Detect which cell encompasses the target text, then output its (X, Y) center coordinate. 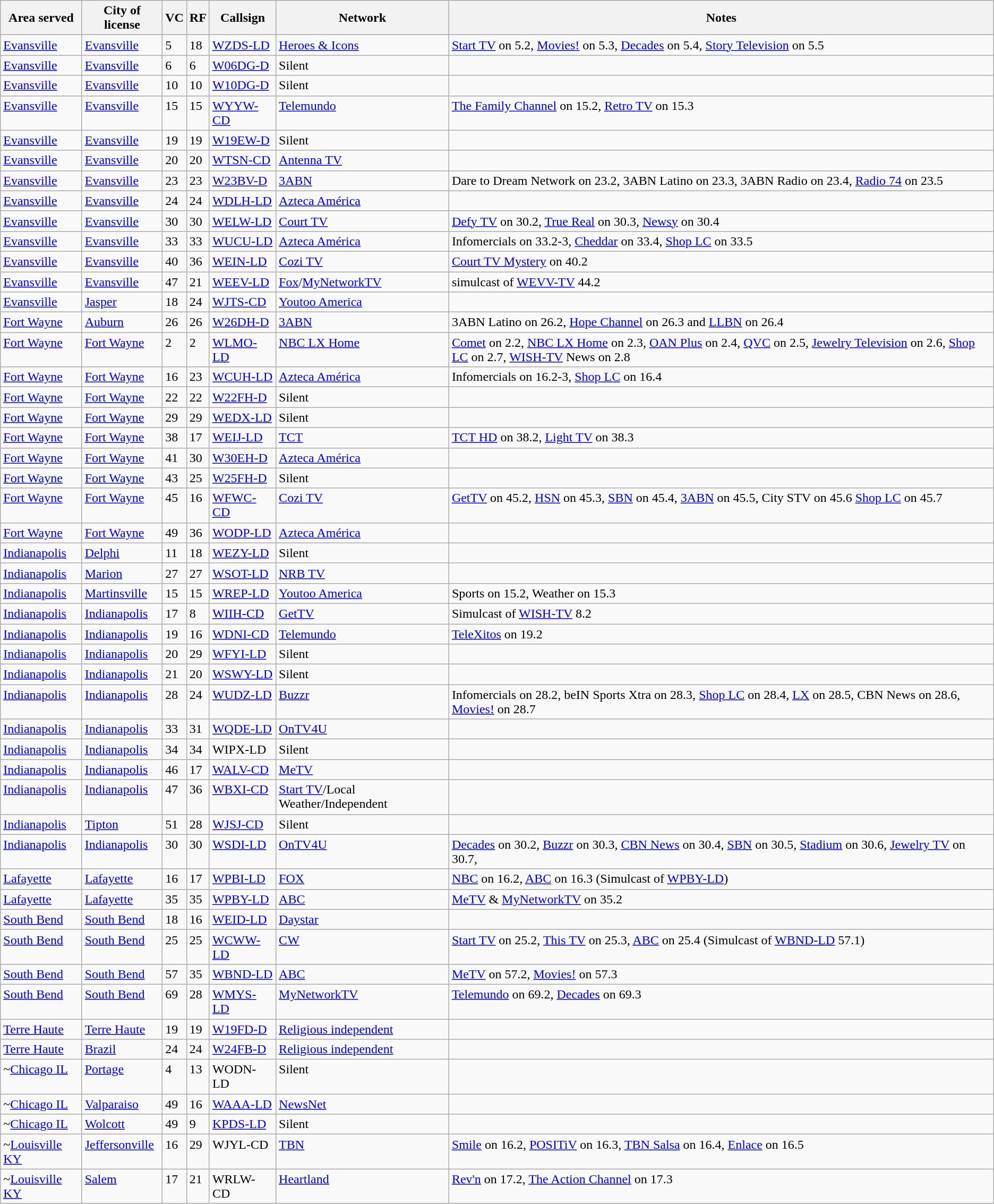
Start TV on 5.2, Movies! on 5.3, Decades on 5.4, Story Television on 5.5 (721, 45)
Simulcast of WISH-TV 8.2 (721, 613)
Marion (122, 573)
WCUH-LD (242, 377)
WLMO-LD (242, 349)
City of license (122, 18)
Heartland (363, 1186)
WSOT-LD (242, 573)
WDLH-LD (242, 201)
Court TV Mystery on 40.2 (721, 261)
Start TV on 25.2, This TV on 25.3, ABC on 25.4 (Simulcast of WBND-LD 57.1) (721, 946)
simulcast of WEVV-TV 44.2 (721, 282)
Infomercials on 33.2-3, Cheddar on 33.4, Shop LC on 33.5 (721, 241)
69 (175, 1002)
WCWW-LD (242, 946)
Court TV (363, 221)
WELW-LD (242, 221)
WEZY-LD (242, 553)
W22FH-D (242, 397)
The Family Channel on 15.2, Retro TV on 15.3 (721, 113)
WSDI-LD (242, 852)
Delphi (122, 553)
5 (175, 45)
FOX (363, 879)
WJYL-CD (242, 1151)
WAAA-LD (242, 1104)
WPBI-LD (242, 879)
Decades on 30.2, Buzzr on 30.3, CBN News on 30.4, SBN on 30.5, Stadium on 30.6, Jewelry TV on 30.7, (721, 852)
Comet on 2.2, NBC LX Home on 2.3, OAN Plus on 2.4, QVC on 2.5, Jewelry Television on 2.6, Shop LC on 2.7, WISH-TV News on 2.8 (721, 349)
WSWY-LD (242, 674)
WFWC-CD (242, 506)
KPDS-LD (242, 1124)
Auburn (122, 322)
WDNI-CD (242, 634)
NewsNet (363, 1104)
WJTS-CD (242, 302)
GetTV on 45.2, HSN on 45.3, SBN on 45.4, 3ABN on 45.5, City STV on 45.6 Shop LC on 45.7 (721, 506)
4 (175, 1077)
Buzzr (363, 702)
38 (175, 438)
Infomercials on 28.2, beIN Sports Xtra on 28.3, Shop LC on 28.4, LX on 28.5, CBN News on 28.6, Movies! on 28.7 (721, 702)
WRLW-CD (242, 1186)
W25FH-D (242, 478)
WPBY-LD (242, 899)
WBXI-CD (242, 797)
W19EW-D (242, 140)
RF (198, 18)
WYYW-CD (242, 113)
43 (175, 478)
Heroes & Icons (363, 45)
VC (175, 18)
WIIH-CD (242, 613)
51 (175, 824)
TBN (363, 1151)
Wolcott (122, 1124)
46 (175, 770)
Valparaiso (122, 1104)
TCT (363, 438)
W23BV-D (242, 181)
WEIN-LD (242, 261)
WQDE-LD (242, 729)
Notes (721, 18)
Telemundo on 69.2, Decades on 69.3 (721, 1002)
WUDZ-LD (242, 702)
Tipton (122, 824)
TCT HD on 38.2, Light TV on 38.3 (721, 438)
9 (198, 1124)
Area served (41, 18)
Brazil (122, 1049)
Smile on 16.2, POSITiV on 16.3, TBN Salsa on 16.4, Enlace on 16.5 (721, 1151)
Network (363, 18)
Callsign (242, 18)
WEIJ-LD (242, 438)
TeleXitos on 19.2 (721, 634)
Salem (122, 1186)
WEID-LD (242, 919)
Portage (122, 1077)
CW (363, 946)
W10DG-D (242, 86)
WEEV-LD (242, 282)
WBND-LD (242, 974)
WZDS-LD (242, 45)
WALV-CD (242, 770)
MeTV on 57.2, Movies! on 57.3 (721, 974)
Martinsville (122, 593)
WODN-LD (242, 1077)
WMYS-LD (242, 1002)
Sports on 15.2, Weather on 15.3 (721, 593)
GetTV (363, 613)
MeTV & MyNetworkTV on 35.2 (721, 899)
Daystar (363, 919)
W19FD-D (242, 1029)
W26DH-D (242, 322)
NRB TV (363, 573)
Jeffersonville (122, 1151)
NBC LX Home (363, 349)
MeTV (363, 770)
Defy TV on 30.2, True Real on 30.3, Newsy on 30.4 (721, 221)
41 (175, 458)
11 (175, 553)
Start TV/Local Weather/Independent (363, 797)
3ABN Latino on 26.2, Hope Channel on 26.3 and LLBN on 26.4 (721, 322)
NBC on 16.2, ABC on 16.3 (Simulcast of WPBY-LD) (721, 879)
Rev'n on 17.2, The Action Channel on 17.3 (721, 1186)
W06DG-D (242, 65)
W30EH-D (242, 458)
MyNetworkTV (363, 1002)
WUCU-LD (242, 241)
8 (198, 613)
WTSN-CD (242, 160)
Infomercials on 16.2-3, Shop LC on 16.4 (721, 377)
WFYI-LD (242, 654)
Antenna TV (363, 160)
WIPX-LD (242, 749)
WREP-LD (242, 593)
WODP-LD (242, 533)
W24FB-D (242, 1049)
13 (198, 1077)
45 (175, 506)
Dare to Dream Network on 23.2, 3ABN Latino on 23.3, 3ABN Radio on 23.4, Radio 74 on 23.5 (721, 181)
WEDX-LD (242, 417)
Fox/MyNetworkTV (363, 282)
57 (175, 974)
40 (175, 261)
Jasper (122, 302)
31 (198, 729)
WJSJ-CD (242, 824)
